From the cell containing the given text, extract its center point as (x, y) coordinate. 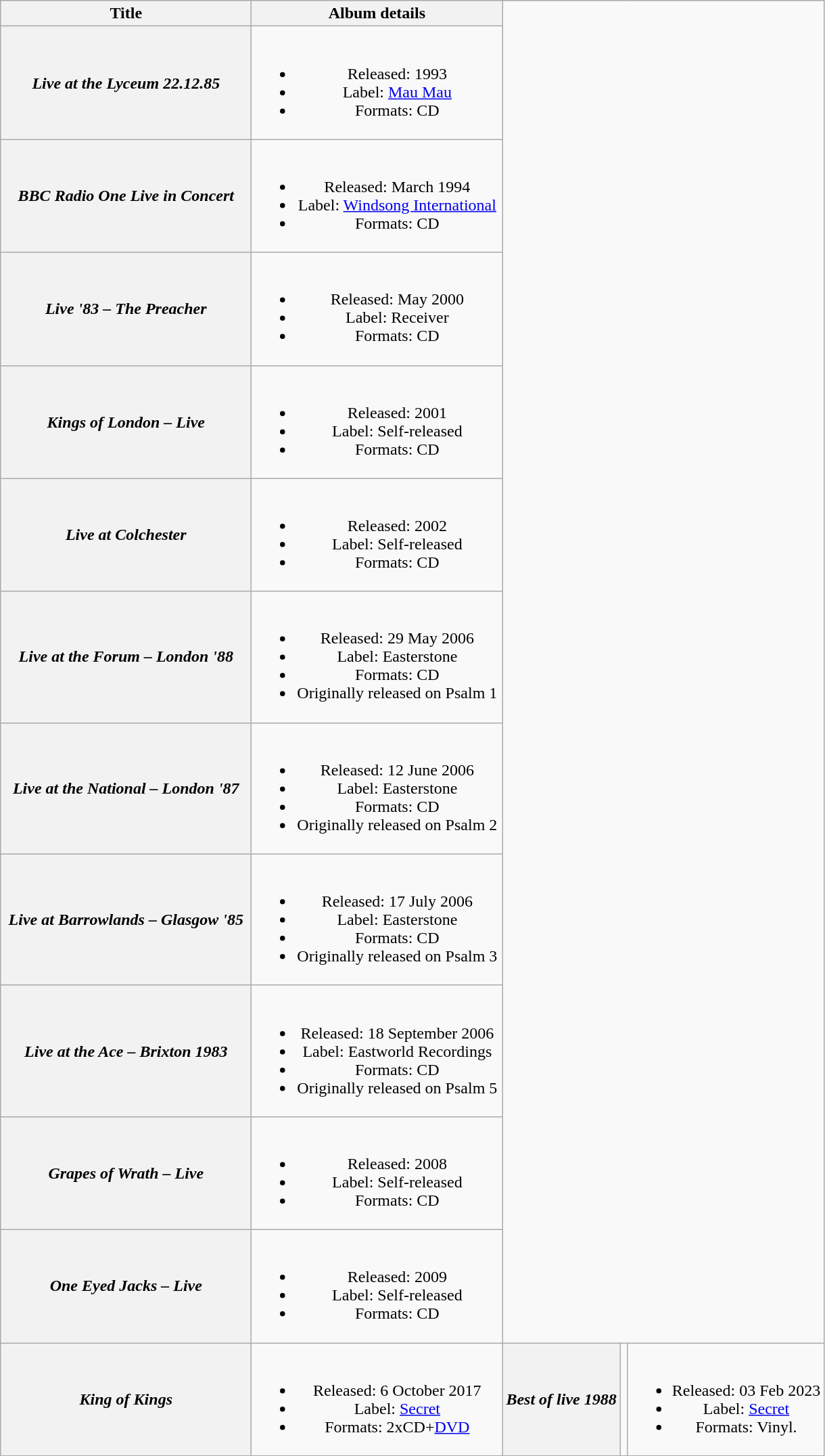
Released: 29 May 2006Label: EasterstoneFormats: CDOriginally released on Psalm 1 (377, 657)
Released: 2009Label: Self-releasedFormats: CD (377, 1286)
Live at the National – London '87 (126, 788)
Released: 2001Label: Self-releasedFormats: CD (377, 422)
Released: March 1994Label: Windsong InternationalFormats: CD (377, 196)
BBC Radio One Live in Concert (126, 196)
Live at Colchester (126, 534)
King of Kings (126, 1399)
Released: May 2000Label: ReceiverFormats: CD (377, 309)
Kings of London – Live (126, 422)
Released: 1993Label: Mau MauFormats: CD (377, 83)
Live at the Lyceum 22.12.85 (126, 83)
Released: 03 Feb 2023Label: SecretFormats: Vinyl. (726, 1399)
Live at the Forum – London '88 (126, 657)
Released: 17 July 2006Label: EasterstoneFormats: CDOriginally released on Psalm 3 (377, 919)
Released: 18 September 2006Label: Eastworld RecordingsFormats: CDOriginally released on Psalm 5 (377, 1051)
Released: 2008Label: Self-releasedFormats: CD (377, 1173)
Live '83 – The Preacher (126, 309)
Album details (377, 14)
Live at the Ace – Brixton 1983 (126, 1051)
Live at Barrowlands – Glasgow '85 (126, 919)
Best of live 1988 (561, 1399)
Title (126, 14)
Released: 12 June 2006Label: EasterstoneFormats: CDOriginally released on Psalm 2 (377, 788)
Released: 6 October 2017Label: SecretFormats: 2xCD+DVD (377, 1399)
One Eyed Jacks – Live (126, 1286)
Released: 2002Label: Self-releasedFormats: CD (377, 534)
Grapes of Wrath – Live (126, 1173)
